Detect which cell encompasses the target text, then output its [X, Y] center coordinate. 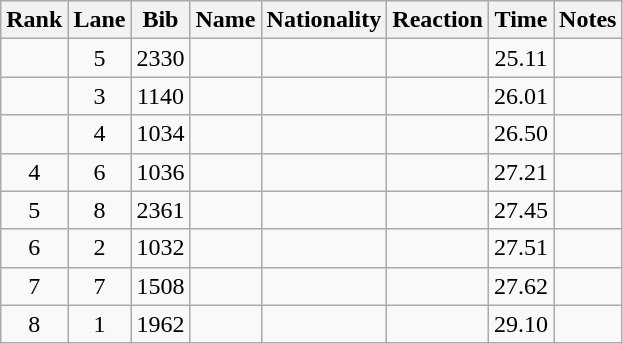
26.01 [520, 96]
Reaction [438, 20]
Nationality [324, 20]
27.62 [520, 286]
2330 [160, 58]
Notes [588, 20]
25.11 [520, 58]
Rank [34, 20]
3 [100, 96]
27.45 [520, 210]
26.50 [520, 134]
Bib [160, 20]
1508 [160, 286]
Name [226, 20]
29.10 [520, 324]
1032 [160, 248]
1962 [160, 324]
2361 [160, 210]
27.21 [520, 172]
27.51 [520, 248]
Lane [100, 20]
2 [100, 248]
Time [520, 20]
1 [100, 324]
1034 [160, 134]
1140 [160, 96]
1036 [160, 172]
